Return the [x, y] coordinate for the center point of the cell that contains the specified text.  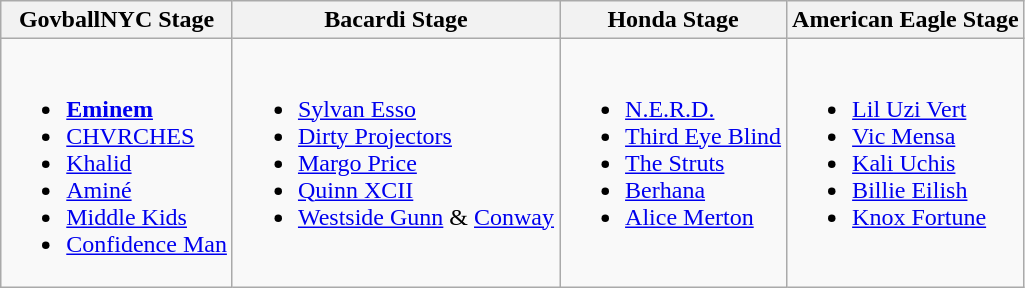
Bacardi Stage [396, 20]
Lil Uzi VertVic MensaKali UchisBillie EilishKnox Fortune [906, 163]
N.E.R.D.Third Eye BlindThe StrutsBerhanaAlice Merton [674, 163]
EminemCHVRCHESKhalidAminéMiddle KidsConfidence Man [117, 163]
Honda Stage [674, 20]
American Eagle Stage [906, 20]
Sylvan EssoDirty ProjectorsMargo PriceQuinn XCIIWestside Gunn & Conway [396, 163]
GovballNYC Stage [117, 20]
